Detect which cell encompasses the target text, then output its (X, Y) center coordinate. 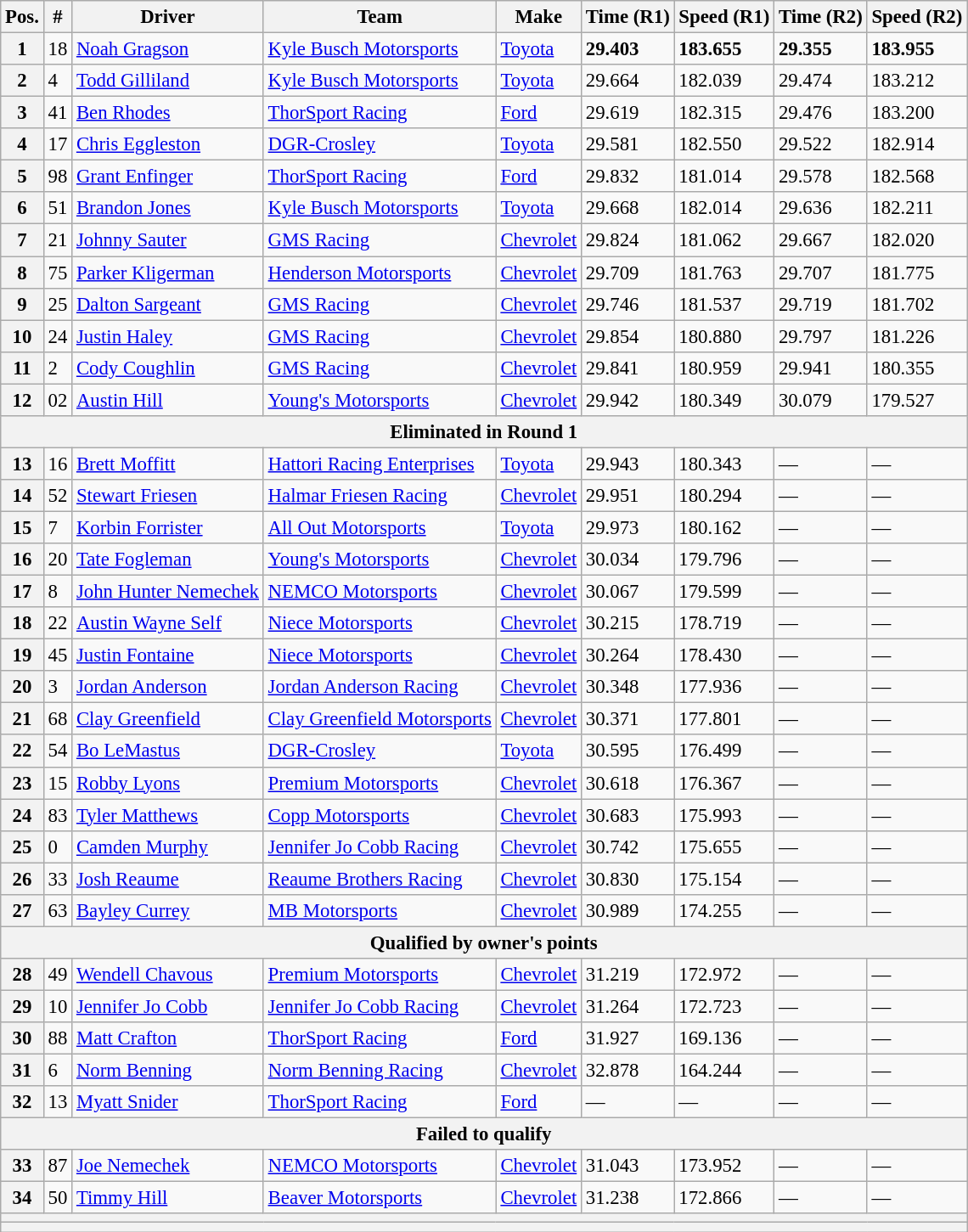
All Out Motorsports (380, 527)
29.619 (628, 113)
Speed (R1) (724, 17)
29.474 (821, 81)
MB Motorsports (380, 911)
Hattori Racing Enterprises (380, 464)
29.667 (821, 240)
Qualified by owner's points (484, 942)
Justin Fontaine (168, 655)
Tyler Matthews (168, 815)
179.796 (724, 560)
Korbin Forrister (168, 527)
29.664 (628, 81)
Jennifer Jo Cobb (168, 1006)
179.527 (917, 400)
29.973 (628, 527)
Jordan Anderson (168, 687)
Bayley Currey (168, 911)
98 (58, 177)
Copp Motorsports (380, 815)
181.537 (724, 304)
182.039 (724, 81)
Josh Reaume (168, 879)
29.581 (628, 144)
29.941 (821, 368)
182.568 (917, 177)
30.348 (628, 687)
11 (22, 368)
29.719 (821, 304)
Jordan Anderson Racing (380, 687)
180.355 (917, 368)
181.702 (917, 304)
29.709 (628, 273)
31.238 (628, 1198)
181.763 (724, 273)
32 (22, 1102)
182.914 (917, 144)
Make (538, 17)
29.668 (628, 208)
179.599 (724, 592)
178.430 (724, 655)
29 (22, 1006)
Chris Eggleston (168, 144)
29.522 (821, 144)
29.403 (628, 49)
26 (22, 879)
175.993 (724, 815)
30.742 (628, 847)
Camden Murphy (168, 847)
Clay Greenfield Motorsports (380, 719)
19 (22, 655)
Justin Haley (168, 336)
34 (22, 1198)
Driver (168, 17)
Ben Rhodes (168, 113)
30.683 (628, 815)
180.162 (724, 527)
181.014 (724, 177)
83 (58, 815)
# (58, 17)
23 (22, 783)
176.499 (724, 751)
Brett Moffitt (168, 464)
87 (58, 1166)
29.476 (821, 113)
29.824 (628, 240)
178.719 (724, 623)
30.371 (628, 719)
5 (22, 177)
Reaume Brothers Racing (380, 879)
Austin Wayne Self (168, 623)
75 (58, 273)
Dalton Sargeant (168, 304)
29.797 (821, 336)
29.746 (628, 304)
175.655 (724, 847)
174.255 (724, 911)
54 (58, 751)
Halmar Friesen Racing (380, 496)
183.655 (724, 49)
30.067 (628, 592)
181.226 (917, 336)
27 (22, 911)
180.880 (724, 336)
9 (22, 304)
182.550 (724, 144)
Tate Fogleman (168, 560)
45 (58, 655)
180.959 (724, 368)
29.942 (628, 400)
29.943 (628, 464)
29.578 (821, 177)
Joe Nemechek (168, 1166)
181.062 (724, 240)
Eliminated in Round 1 (484, 432)
Grant Enfinger (168, 177)
31.264 (628, 1006)
30.830 (628, 879)
88 (58, 1038)
29.355 (821, 49)
Failed to qualify (484, 1134)
30.034 (628, 560)
29.841 (628, 368)
Noah Gragson (168, 49)
Brandon Jones (168, 208)
0 (58, 847)
52 (58, 496)
181.775 (917, 273)
Bo LeMastus (168, 751)
Time (R2) (821, 17)
Todd Gilliland (168, 81)
30.989 (628, 911)
Matt Crafton (168, 1038)
Speed (R2) (917, 17)
172.972 (724, 975)
29.951 (628, 496)
14 (22, 496)
30.595 (628, 751)
50 (58, 1198)
Pos. (22, 17)
Wendell Chavous (168, 975)
Johnny Sauter (168, 240)
Parker Kligerman (168, 273)
29.707 (821, 273)
169.136 (724, 1038)
177.801 (724, 719)
183.200 (917, 113)
182.211 (917, 208)
31.219 (628, 975)
31.043 (628, 1166)
Clay Greenfield (168, 719)
182.014 (724, 208)
183.212 (917, 81)
Norm Benning Racing (380, 1071)
Robby Lyons (168, 783)
172.723 (724, 1006)
Team (380, 17)
John Hunter Nemechek (168, 592)
Stewart Friesen (168, 496)
Cody Coughlin (168, 368)
32.878 (628, 1071)
Myatt Snider (168, 1102)
51 (58, 208)
31.927 (628, 1038)
29.636 (821, 208)
49 (58, 975)
63 (58, 911)
Austin Hill (168, 400)
30 (22, 1038)
180.294 (724, 496)
31 (22, 1071)
180.349 (724, 400)
12 (22, 400)
29.832 (628, 177)
Norm Benning (168, 1071)
Beaver Motorsports (380, 1198)
182.020 (917, 240)
30.618 (628, 783)
Time (R1) (628, 17)
29.854 (628, 336)
172.866 (724, 1198)
Timmy Hill (168, 1198)
173.952 (724, 1166)
30.079 (821, 400)
176.367 (724, 783)
180.343 (724, 464)
164.244 (724, 1071)
28 (22, 975)
68 (58, 719)
30.215 (628, 623)
41 (58, 113)
177.936 (724, 687)
183.955 (917, 49)
02 (58, 400)
Henderson Motorsports (380, 273)
1 (22, 49)
182.315 (724, 113)
30.264 (628, 655)
175.154 (724, 879)
